For the text-containing cell, return its midpoint in (x, y) coordinate format. 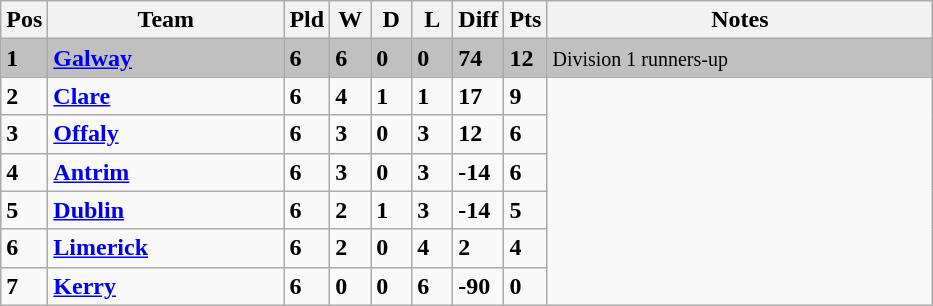
Offaly (166, 134)
Antrim (166, 172)
D (392, 20)
17 (478, 96)
Pts (526, 20)
Division 1 runners-up (740, 58)
7 (24, 286)
L (432, 20)
Pos (24, 20)
Team (166, 20)
Galway (166, 58)
Diff (478, 20)
9 (526, 96)
Dublin (166, 210)
Kerry (166, 286)
W (350, 20)
-90 (478, 286)
74 (478, 58)
Notes (740, 20)
Clare (166, 96)
Pld (307, 20)
Limerick (166, 248)
